Identify which cell holds the provided text, then report its [X, Y] central coordinate. 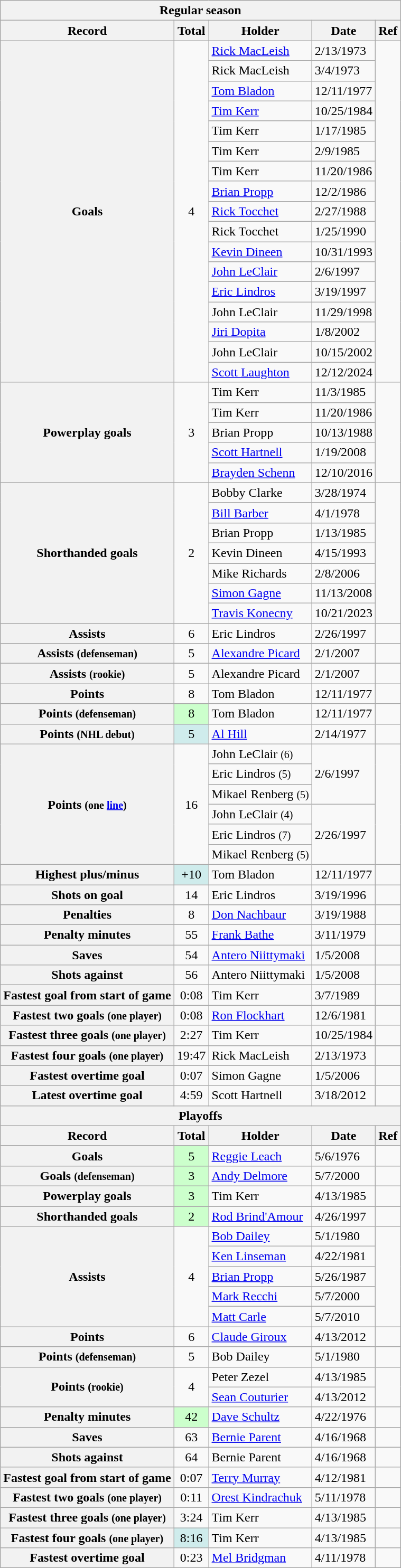
5/6/1976 [343, 1156]
1/17/1985 [343, 131]
42 [191, 1417]
Matt Carle [260, 1317]
Scott Laughton [260, 372]
Assists (defenseman) [88, 654]
Terry Murray [260, 1477]
10/13/1988 [343, 432]
Brayden Schenn [260, 473]
Bill Barber [260, 513]
2/27/1988 [343, 211]
11/29/1998 [343, 312]
8:16 [191, 1538]
3/19/1996 [343, 895]
11/3/1985 [343, 392]
Ken Linseman [260, 1257]
0:23 [191, 1558]
Regular season [201, 11]
4:59 [191, 1095]
12/6/1981 [343, 1015]
Penalties [88, 915]
55 [191, 935]
Assists (rookie) [88, 674]
11/13/2008 [343, 593]
10/15/2002 [343, 352]
Rod Brind'Amour [260, 1216]
3/7/1989 [343, 995]
Claude Giroux [260, 1337]
4/22/1976 [343, 1417]
4/26/1997 [343, 1216]
Latest overtime goal [88, 1095]
Mel Bridgman [260, 1558]
2/14/1977 [343, 734]
4/12/1981 [343, 1477]
John LeClair (6) [260, 754]
Points (rookie) [88, 1387]
56 [191, 975]
19:47 [191, 1055]
14 [191, 895]
Mark Recchi [260, 1297]
3/18/2012 [343, 1095]
4/11/1978 [343, 1558]
63 [191, 1437]
1/5/2006 [343, 1075]
12/12/2024 [343, 372]
2/9/1985 [343, 151]
5/7/2010 [343, 1317]
Points (NHL debut) [88, 734]
Eric Lindros (7) [260, 834]
1/8/2002 [343, 332]
Jiri Dopita [260, 332]
Mike Richards [260, 573]
10/21/2023 [343, 613]
Shots on goal [88, 895]
4/1/1978 [343, 513]
4/15/1993 [343, 553]
1/13/1985 [343, 533]
12/2/1986 [343, 191]
Ron Flockhart [260, 1015]
5/26/1987 [343, 1277]
Playoffs [201, 1116]
Frank Bathe [260, 935]
+10 [191, 874]
10/31/1993 [343, 252]
3/19/1997 [343, 292]
Eric Lindros (5) [260, 774]
3/11/1979 [343, 935]
John LeClair (4) [260, 814]
4/22/1981 [343, 1257]
2/8/2006 [343, 573]
Sean Couturier [260, 1397]
2:27 [191, 1035]
54 [191, 955]
Don Nachbaur [260, 915]
0:11 [191, 1497]
Goals (defenseman) [88, 1176]
3:24 [191, 1517]
1/19/2008 [343, 452]
64 [191, 1457]
Dave Schultz [260, 1417]
3/28/1974 [343, 493]
Travis Konecny [260, 613]
5/11/1978 [343, 1497]
Andy Delmore [260, 1176]
Reggie Leach [260, 1156]
Peter Zezel [260, 1377]
Highest plus/minus [88, 874]
12/10/2016 [343, 473]
Bobby Clarke [260, 493]
3/19/1988 [343, 915]
Al Hill [260, 734]
1/25/1990 [343, 231]
16 [191, 804]
3/4/1973 [343, 71]
Orest Kindrachuk [260, 1497]
Points (one line) [88, 804]
